Return (X, Y) of the center of cell containing provided text 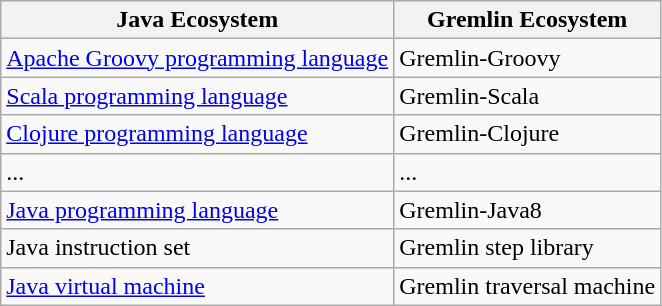
Gremlin step library (528, 248)
Java programming language (198, 210)
Java virtual machine (198, 286)
Clojure programming language (198, 134)
Gremlin-Groovy (528, 58)
Gremlin Ecosystem (528, 20)
Gremlin-Scala (528, 96)
Gremlin-Clojure (528, 134)
Gremlin-Java8 (528, 210)
Scala programming language (198, 96)
Apache Groovy programming language (198, 58)
Java instruction set (198, 248)
Java Ecosystem (198, 20)
Gremlin traversal machine (528, 286)
